Provide the (X, Y) coordinate of the cell's center where the given text is located.  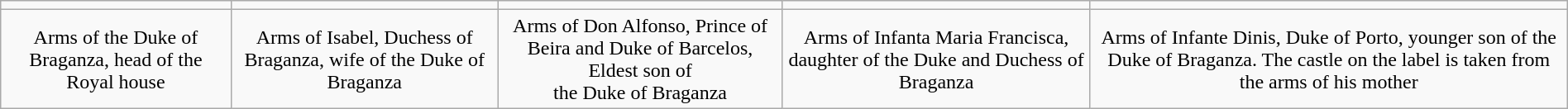
Arms of Don Alfonso, Prince of Beira and Duke of Barcelos, Eldest son ofthe Duke of Braganza (640, 59)
Arms of the Duke of Braganza, head of the Royal house (116, 59)
Arms of Isabel, Duchess of Braganza, wife of the Duke of Braganza (364, 59)
Arms of Infanta Maria Francisca, daughter of the Duke and Duchess of Braganza (936, 59)
Arms of Infante Dinis, Duke of Porto, younger son of the Duke of Braganza. The castle on the label is taken from the arms of his mother (1328, 59)
